Output the [x, y] coordinate of the center of the cell containing the given text.  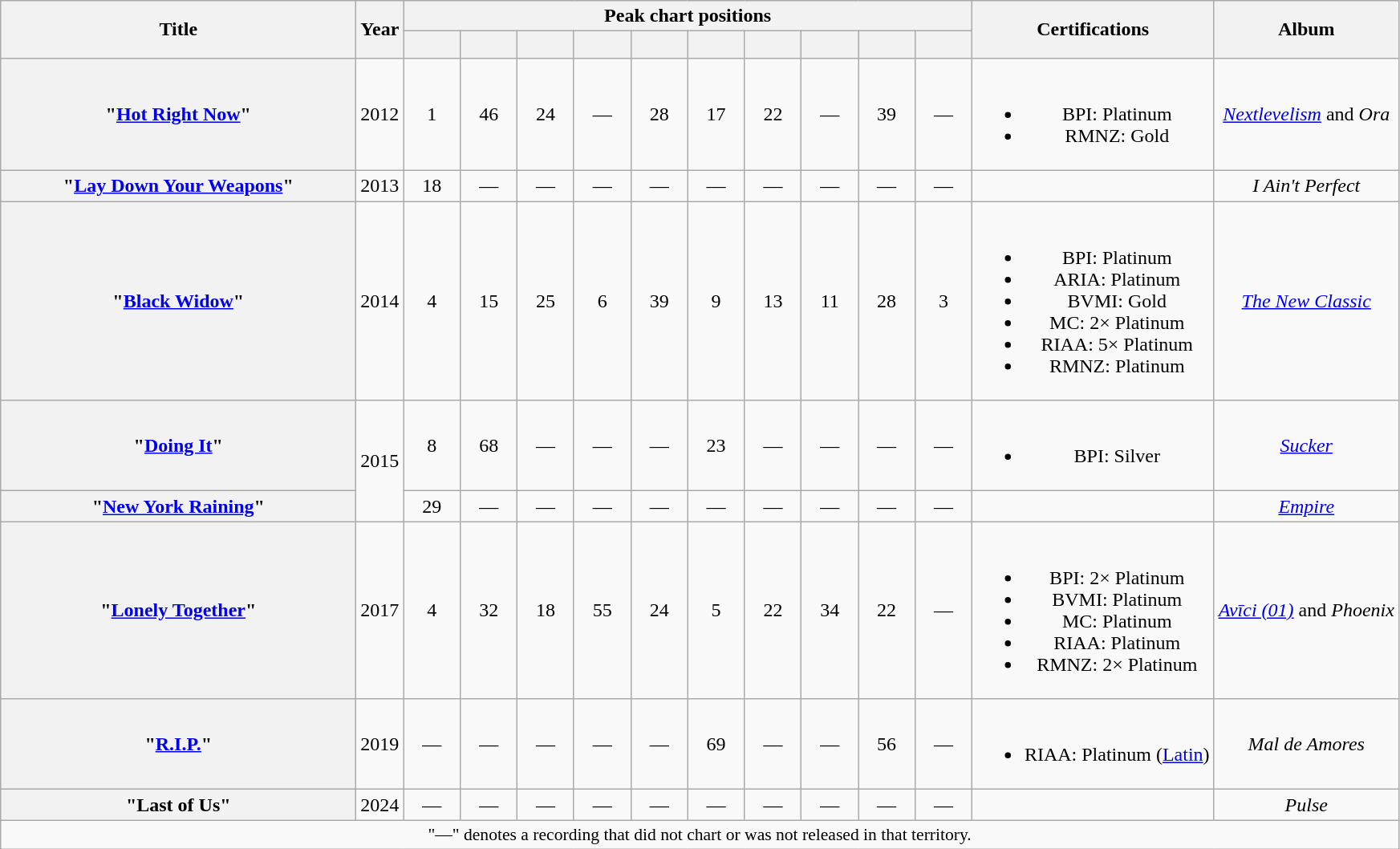
"Lay Down Your Weapons" [178, 186]
17 [716, 114]
RIAA: Platinum (Latin) [1093, 745]
2015 [380, 461]
6 [602, 301]
Mal de Amores [1306, 745]
"—" denotes a recording that did not chart or was not released in that territory. [700, 835]
25 [546, 301]
2012 [380, 114]
2017 [380, 610]
Nextlevelism and Ora [1306, 114]
2013 [380, 186]
2014 [380, 301]
Sucker [1306, 446]
69 [716, 745]
BPI: Silver [1093, 446]
8 [432, 446]
55 [602, 610]
"Black Widow" [178, 301]
15 [489, 301]
32 [489, 610]
56 [887, 745]
Year [380, 30]
BPI: PlatinumRMNZ: Gold [1093, 114]
Title [178, 30]
1 [432, 114]
29 [432, 506]
Avīci (01) and Phoenix [1306, 610]
I Ain't Perfect [1306, 186]
2024 [380, 805]
Empire [1306, 506]
"Lonely Together" [178, 610]
46 [489, 114]
"New York Raining" [178, 506]
5 [716, 610]
3 [943, 301]
Album [1306, 30]
11 [830, 301]
23 [716, 446]
Peak chart positions [688, 16]
"R.I.P." [178, 745]
"Doing It" [178, 446]
34 [830, 610]
Certifications [1093, 30]
2019 [380, 745]
"Last of Us" [178, 805]
BPI: 2× PlatinumBVMI: PlatinumMC: PlatinumRIAA: PlatinumRMNZ: 2× Platinum [1093, 610]
Pulse [1306, 805]
68 [489, 446]
9 [716, 301]
The New Classic [1306, 301]
13 [773, 301]
BPI: PlatinumARIA: PlatinumBVMI: GoldMC: 2× PlatinumRIAA: 5× PlatinumRMNZ: Platinum [1093, 301]
"Hot Right Now" [178, 114]
